From the cell containing the given text, extract its center point as (X, Y) coordinate. 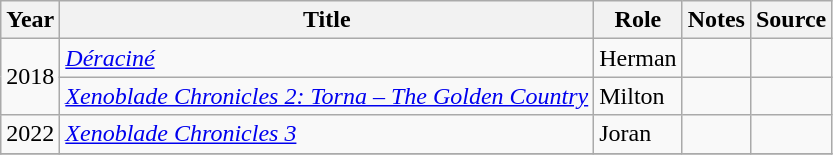
2022 (30, 134)
Source (790, 20)
Xenoblade Chronicles 3 (327, 134)
Role (638, 20)
Xenoblade Chronicles 2: Torna – The Golden Country (327, 96)
Year (30, 20)
2018 (30, 77)
Notes (716, 20)
Milton (638, 96)
Title (327, 20)
Déraciné (327, 58)
Herman (638, 58)
Joran (638, 134)
